Find where the given text appears and provide that cell's center as (X, Y) coordinate. 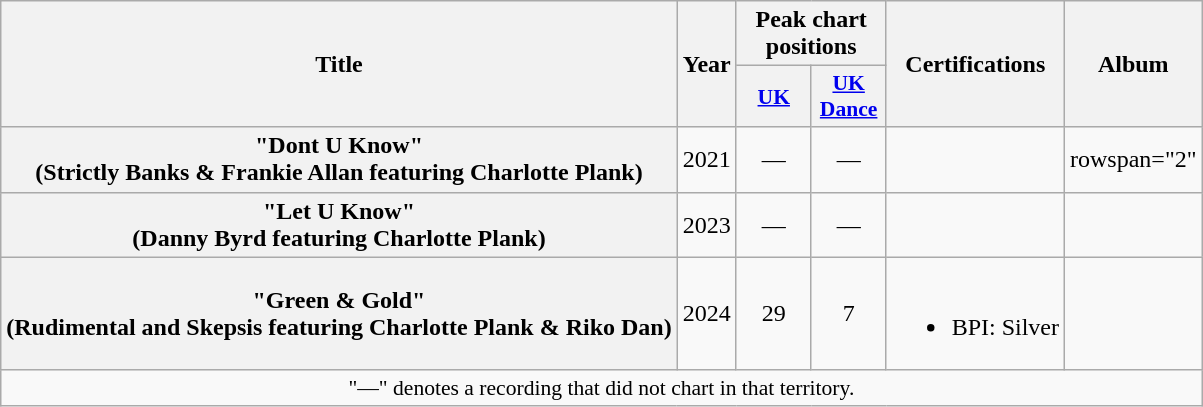
2021 (706, 160)
29 (774, 314)
UK (774, 96)
"Let U Know"(Danny Byrd featuring Charlotte Plank) (339, 224)
rowspan="2" (1134, 160)
2023 (706, 224)
BPI: Silver (975, 314)
2024 (706, 314)
"—" denotes a recording that did not chart in that territory. (602, 388)
Peak chart positions (811, 34)
"Green & Gold"(Rudimental and Skepsis featuring Charlotte Plank & Riko Dan) (339, 314)
UKDance (848, 96)
Title (339, 64)
Year (706, 64)
7 (848, 314)
Album (1134, 64)
"Dont U Know"(Strictly Banks & Frankie Allan featuring Charlotte Plank) (339, 160)
Certifications (975, 64)
